Determine the (X, Y) coordinate at the center of the cell enclosing the given text.  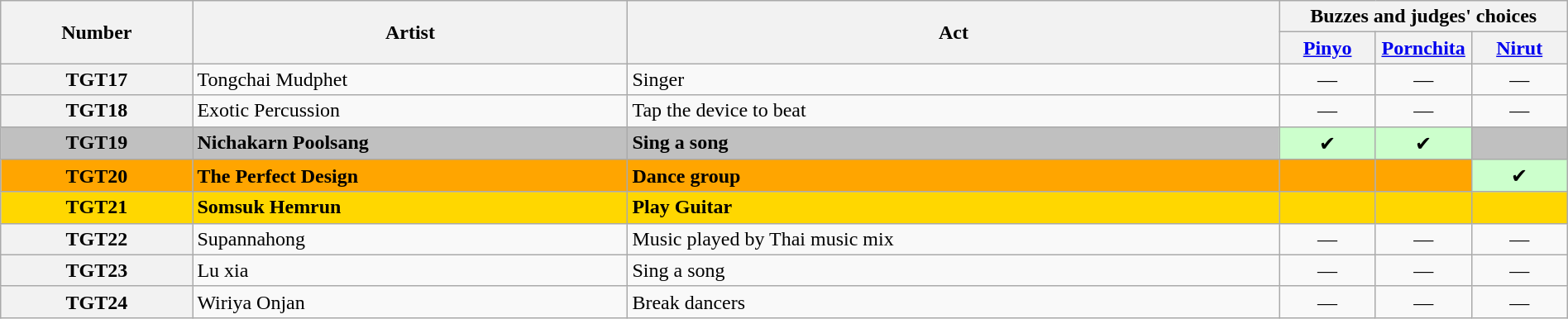
Nirut (1519, 48)
TGT19 (97, 143)
Somsuk Hemrun (410, 207)
TGT22 (97, 239)
Supannahong (410, 239)
Pornchita (1423, 48)
Lu xia (410, 270)
TGT20 (97, 176)
Act (954, 32)
Break dancers (954, 302)
TGT18 (97, 111)
Singer (954, 79)
Number (97, 32)
Dance group (954, 176)
Pinyo (1327, 48)
Buzzes and judges' choices (1423, 17)
The Perfect Design (410, 176)
Artist (410, 32)
Wiriya Onjan (410, 302)
Play Guitar (954, 207)
TGT17 (97, 79)
TGT24 (97, 302)
Nichakarn Poolsang (410, 143)
Exotic Percussion (410, 111)
Tap the device to beat (954, 111)
Music played by Thai music mix (954, 239)
TGT23 (97, 270)
TGT21 (97, 207)
Tongchai Mudphet (410, 79)
